Search for the cell housing the specified text and yield its [x, y] center coordinate. 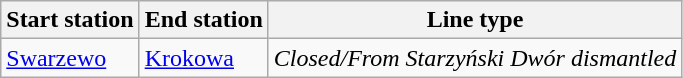
End station [204, 20]
Swarzewo [70, 58]
Closed/From Starzyński Dwór dismantled [475, 58]
Start station [70, 20]
Line type [475, 20]
Krokowa [204, 58]
